Identify which cell holds the provided text, then report its [x, y] central coordinate. 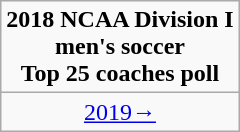
2019→ [120, 112]
2018 NCAA Division Imen's soccerTop 25 coaches poll [120, 47]
